Identify which cell holds the provided text, then report its [x, y] central coordinate. 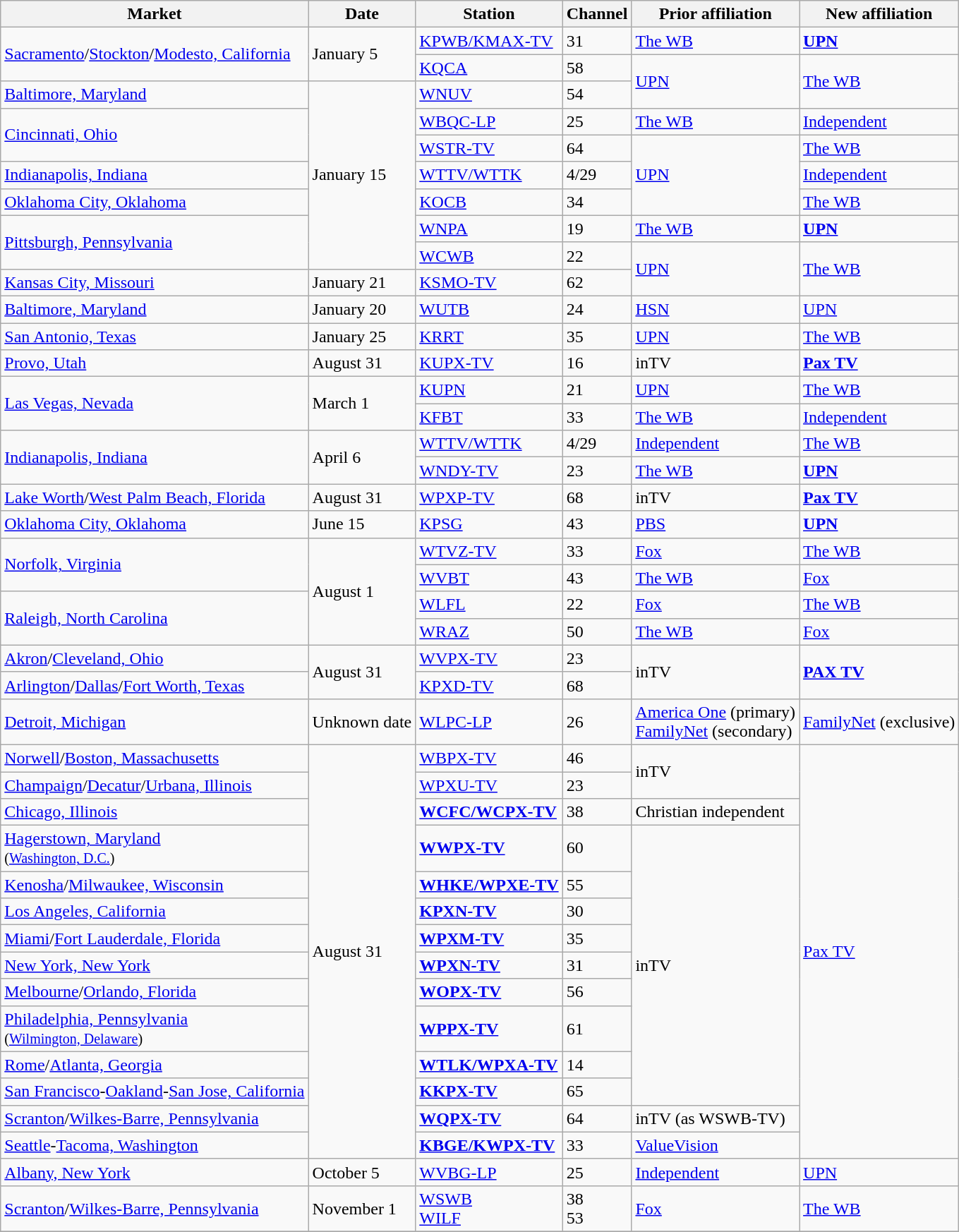
14 [597, 1065]
WTVZ-TV [489, 551]
Kenosha/Milwaukee, Wisconsin [155, 885]
62 [597, 282]
January 5 [362, 54]
KRRT [489, 337]
FamilyNet (exclusive) [879, 721]
Market [155, 14]
KSMO-TV [489, 282]
WOPX-TV [489, 992]
WWPX-TV [489, 848]
3853 [597, 1208]
WPPX-TV [489, 1029]
WPXM-TV [489, 938]
Unknown date [362, 721]
Cincinnati, Ohio [155, 135]
16 [597, 363]
61 [597, 1029]
KKPX-TV [489, 1092]
Pittsburgh, Pennsylvania [155, 242]
WVBT [489, 578]
WCWB [489, 255]
WQPX-TV [489, 1118]
KFBT [489, 417]
KPSG [489, 524]
Champaign/Decatur/Urbana, Illinois [155, 785]
Provo, Utah [155, 363]
ValueVision [716, 1145]
50 [597, 632]
Rome/Atlanta, Georgia [155, 1065]
WVPX-TV [489, 658]
Prior affiliation [716, 14]
Hagerstown, Maryland(Washington, D.C.) [155, 848]
KPWB/KMAX-TV [489, 41]
April 6 [362, 457]
PAX TV [879, 672]
Raleigh, North Carolina [155, 618]
WNDY-TV [489, 471]
New affiliation [879, 14]
San Antonio, Texas [155, 337]
38 [597, 812]
WPXP-TV [489, 497]
Channel [597, 14]
Arlington/Dallas/Fort Worth, Texas [155, 685]
Melbourne/Orlando, Florida [155, 992]
Philadelphia, Pennsylvania(Wilmington, Delaware) [155, 1029]
Sacramento/Stockton/Modesto, California [155, 54]
Akron/Cleveland, Ohio [155, 658]
34 [597, 202]
WSTR-TV [489, 148]
Lake Worth/West Palm Beach, Florida [155, 497]
January 25 [362, 337]
26 [597, 721]
San Francisco-Oakland-San Jose, California [155, 1092]
KUPN [489, 390]
KQCA [489, 68]
KBGE/KWPX-TV [489, 1145]
60 [597, 848]
WUTB [489, 309]
Detroit, Michigan [155, 721]
Christian independent [716, 812]
65 [597, 1092]
Chicago, Illinois [155, 812]
Norwell/Boston, Massachusetts [155, 758]
55 [597, 885]
October 5 [362, 1172]
KOCB [489, 202]
January 20 [362, 309]
Los Angeles, California [155, 912]
March 1 [362, 404]
Seattle-Tacoma, Washington [155, 1145]
WHKE/WPXE-TV [489, 885]
58 [597, 68]
PBS [716, 524]
Miami/Fort Lauderdale, Florida [155, 938]
KUPX-TV [489, 363]
KPXD-TV [489, 685]
WPXU-TV [489, 785]
WNPA [489, 229]
inTV (as WSWB-TV) [716, 1118]
June 15 [362, 524]
Las Vegas, Nevada [155, 404]
24 [597, 309]
Station [489, 14]
WTLK/WPXA-TV [489, 1065]
21 [597, 390]
30 [597, 912]
WNUV [489, 95]
WSWBWILF [489, 1208]
New York, New York [155, 965]
November 1 [362, 1208]
WPXN-TV [489, 965]
January 15 [362, 175]
KPXN-TV [489, 912]
46 [597, 758]
America One (primary) FamilyNet (secondary) [716, 721]
19 [597, 229]
HSN [716, 309]
Norfolk, Virginia [155, 564]
56 [597, 992]
WRAZ [489, 632]
Albany, New York [155, 1172]
Date [362, 14]
Kansas City, Missouri [155, 282]
54 [597, 95]
August 1 [362, 591]
WLPC-LP [489, 721]
WVBG-LP [489, 1172]
January 21 [362, 282]
WLFL [489, 605]
WCFC/WCPX-TV [489, 812]
WBPX-TV [489, 758]
WBQC-LP [489, 121]
